Output the [X, Y] coordinate of the center of the cell containing the given text.  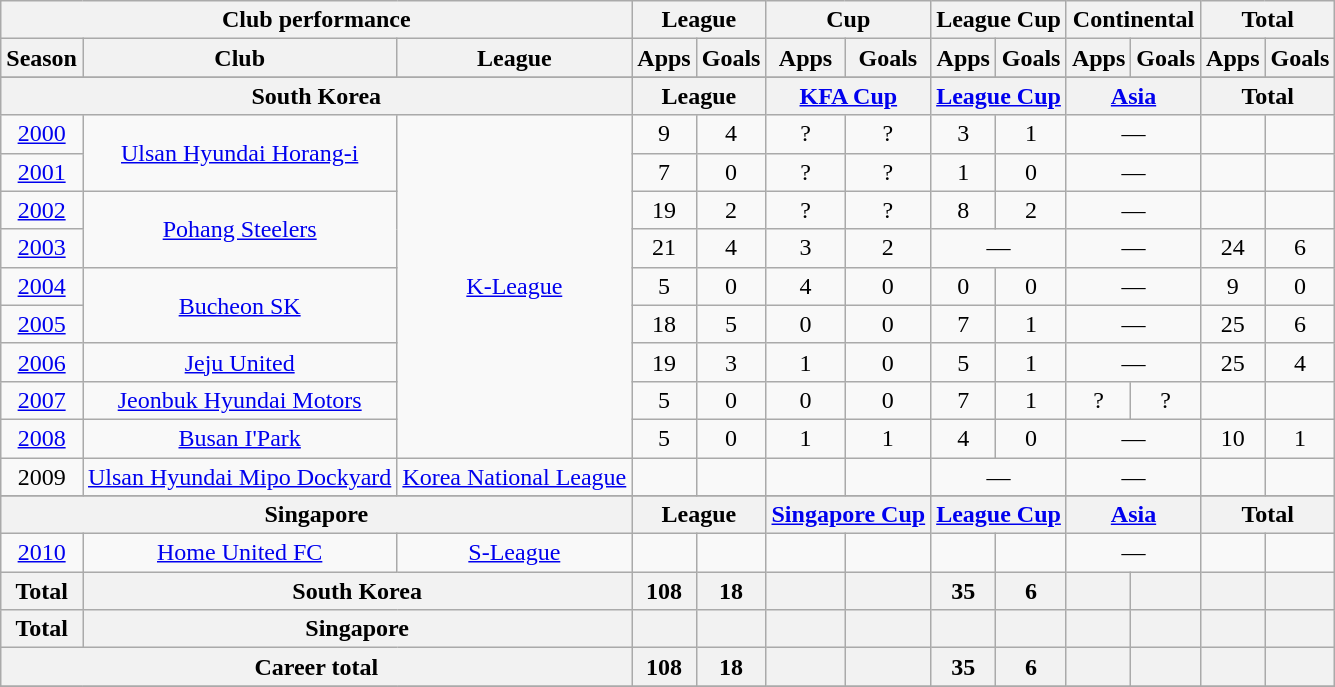
2007 [42, 400]
2006 [42, 362]
2009 [42, 477]
Cup [848, 20]
Pohang Steelers [239, 229]
8 [964, 210]
2005 [42, 324]
Continental [1133, 20]
2003 [42, 248]
Singapore Cup [848, 515]
K-League [514, 286]
Club [239, 58]
2004 [42, 286]
KFA Cup [848, 96]
Jeju United [239, 362]
24 [1233, 248]
Club performance [316, 20]
21 [664, 248]
Ulsan Hyundai Mipo Dockyard [239, 477]
2008 [42, 438]
Bucheon SK [239, 305]
10 [1233, 438]
Busan I'Park [239, 438]
2010 [42, 553]
Career total [316, 667]
Ulsan Hyundai Horang-i [239, 153]
2000 [42, 134]
Jeonbuk Hyundai Motors [239, 400]
2001 [42, 172]
Season [42, 58]
2002 [42, 210]
Korea National League [514, 477]
Home United FC [239, 553]
S-League [514, 553]
